Identify which cell holds the provided text, then report its (x, y) central coordinate. 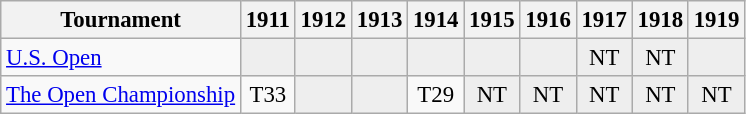
1914 (436, 20)
T33 (268, 95)
1919 (716, 20)
U.S. Open (121, 58)
1916 (548, 20)
1915 (492, 20)
1917 (604, 20)
1918 (660, 20)
1913 (379, 20)
T29 (436, 95)
1911 (268, 20)
The Open Championship (121, 95)
Tournament (121, 20)
1912 (323, 20)
